Provide the [x, y] coordinate of the cell's center where the given text is located.  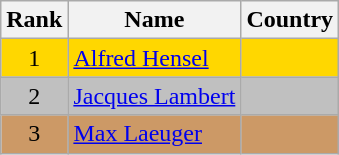
Alfred Hensel [154, 58]
1 [34, 58]
3 [34, 134]
Rank [34, 20]
Name [154, 20]
Max Laeuger [154, 134]
Jacques Lambert [154, 96]
2 [34, 96]
Country [290, 20]
